Detect which cell encompasses the target text, then output its [X, Y] center coordinate. 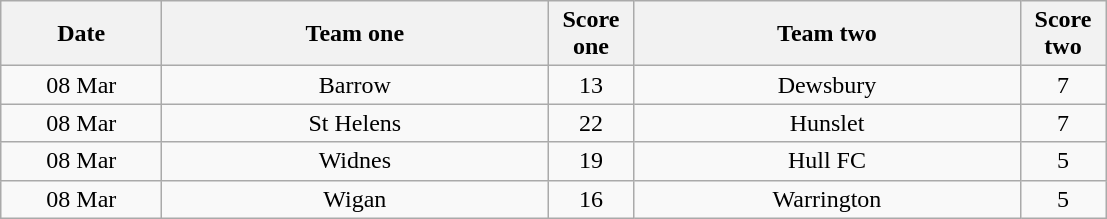
16 [591, 199]
Hunslet [827, 123]
Hull FC [827, 161]
St Helens [355, 123]
Team two [827, 34]
19 [591, 161]
Team one [355, 34]
Score two [1063, 34]
Dewsbury [827, 85]
Barrow [355, 85]
22 [591, 123]
Date [82, 34]
Wigan [355, 199]
13 [591, 85]
Widnes [355, 161]
Score one [591, 34]
Warrington [827, 199]
